Determine the (X, Y) coordinate at the center of the cell enclosing the given text.  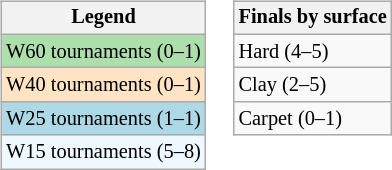
W60 tournaments (0–1) (103, 51)
Legend (103, 18)
Hard (4–5) (313, 51)
W25 tournaments (1–1) (103, 119)
W15 tournaments (5–8) (103, 152)
W40 tournaments (0–1) (103, 85)
Carpet (0–1) (313, 119)
Finals by surface (313, 18)
Clay (2–5) (313, 85)
